For the text-containing cell, return its midpoint in [x, y] coordinate format. 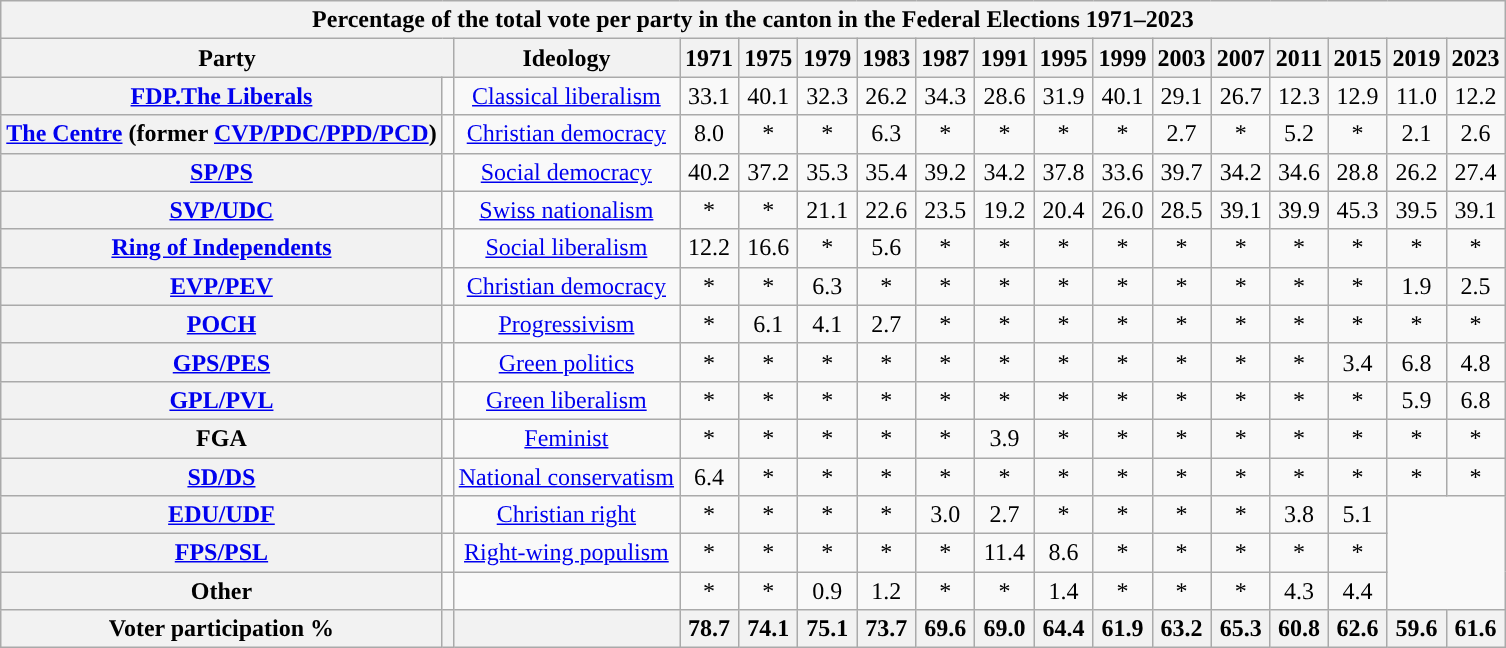
2003 [1182, 58]
1.9 [1416, 286]
EDU/UDF [222, 515]
28.8 [1358, 172]
Christian right [566, 515]
34.6 [1299, 172]
26.7 [1240, 96]
Classical liberalism [566, 96]
2023 [1476, 58]
1995 [1064, 58]
1975 [768, 58]
39.2 [946, 172]
11.4 [1004, 553]
33.1 [710, 96]
Green liberalism [566, 400]
4.8 [1476, 362]
EVP/PEV [222, 286]
4.3 [1299, 591]
SD/DS [222, 477]
National conservatism [566, 477]
37.2 [768, 172]
78.7 [710, 629]
61.6 [1476, 629]
28.6 [1004, 96]
GPL/PVL [222, 400]
FPS/PSL [222, 553]
74.1 [768, 629]
39.5 [1416, 210]
Other [222, 591]
21.1 [828, 210]
0.9 [828, 591]
2019 [1416, 58]
63.2 [1182, 629]
16.6 [768, 248]
1.4 [1064, 591]
3.0 [946, 515]
Green politics [566, 362]
2007 [1240, 58]
2011 [1299, 58]
8.6 [1064, 553]
29.1 [1182, 96]
Party [227, 58]
8.0 [710, 134]
POCH [222, 324]
3.9 [1004, 438]
1971 [710, 58]
11.0 [1416, 96]
73.7 [886, 629]
The Centre (former CVP/PDC/PPD/PCD) [222, 134]
1979 [828, 58]
1991 [1004, 58]
4.4 [1358, 591]
59.6 [1416, 629]
26.0 [1122, 210]
33.6 [1122, 172]
34.3 [946, 96]
5.1 [1358, 515]
35.4 [886, 172]
31.9 [1064, 96]
61.9 [1122, 629]
5.6 [886, 248]
39.9 [1299, 210]
FGA [222, 438]
64.4 [1064, 629]
65.3 [1240, 629]
32.3 [828, 96]
3.8 [1299, 515]
12.9 [1358, 96]
Swiss nationalism [566, 210]
62.6 [1358, 629]
75.1 [828, 629]
SP/PS [222, 172]
35.3 [828, 172]
Feminist [566, 438]
2.5 [1476, 286]
GPS/PES [222, 362]
Right-wing populism [566, 553]
Ring of Independents [222, 248]
1999 [1122, 58]
23.5 [946, 210]
20.4 [1064, 210]
37.8 [1064, 172]
FDP.The Liberals [222, 96]
69.6 [946, 629]
Social democracy [566, 172]
1983 [886, 58]
69.0 [1004, 629]
39.7 [1182, 172]
5.2 [1299, 134]
27.4 [1476, 172]
45.3 [1358, 210]
Percentage of the total vote per party in the canton in the Federal Elections 1971–2023 [753, 20]
6.1 [768, 324]
5.9 [1416, 400]
6.4 [710, 477]
2.1 [1416, 134]
12.3 [1299, 96]
1987 [946, 58]
Social liberalism [566, 248]
4.1 [828, 324]
SVP/UDC [222, 210]
3.4 [1358, 362]
22.6 [886, 210]
2015 [1358, 58]
40.2 [710, 172]
28.5 [1182, 210]
2.6 [1476, 134]
1.2 [886, 591]
Voter participation % [222, 629]
60.8 [1299, 629]
Progressivism [566, 324]
Ideology [566, 58]
19.2 [1004, 210]
